Output the (X, Y) coordinate of the center of the cell containing the given text.  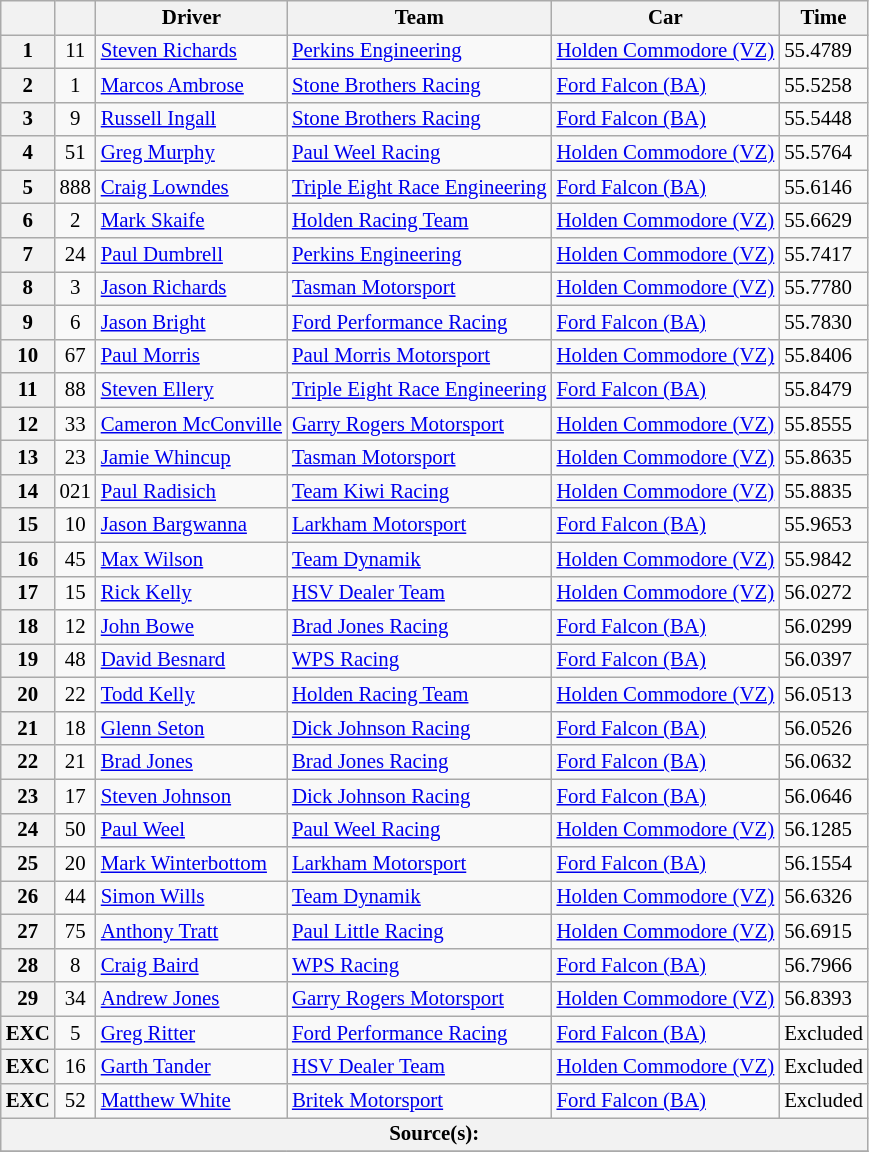
56.7966 (824, 965)
55.7780 (824, 288)
48 (76, 661)
56.0397 (824, 661)
55.5764 (824, 153)
56.0513 (824, 695)
Paul Weel (192, 830)
19 (28, 661)
55.6146 (824, 187)
Mark Winterbottom (192, 864)
Team Kiwi Racing (420, 491)
Craig Lowndes (192, 187)
Rick Kelly (192, 593)
Steven Richards (192, 51)
55.5258 (824, 85)
75 (76, 931)
28 (28, 965)
56.8393 (824, 999)
Steven Johnson (192, 796)
55.4789 (824, 51)
888 (76, 187)
Paul Radisich (192, 491)
Time (824, 18)
Garth Tander (192, 1067)
Jamie Whincup (192, 458)
Car (666, 18)
56.0526 (824, 728)
Paul Little Racing (420, 931)
Paul Dumbrell (192, 255)
Russell Ingall (192, 119)
88 (76, 390)
51 (76, 153)
Source(s): (434, 1135)
John Bowe (192, 627)
Andrew Jones (192, 999)
55.7830 (824, 322)
55.5448 (824, 119)
Matthew White (192, 1101)
Paul Morris Motorsport (420, 356)
56.0646 (824, 796)
Todd Kelly (192, 695)
55.8835 (824, 491)
34 (76, 999)
13 (28, 458)
55.9653 (824, 525)
Britek Motorsport (420, 1101)
14 (28, 491)
55.6629 (824, 221)
56.6915 (824, 931)
27 (28, 931)
56.1554 (824, 864)
David Besnard (192, 661)
50 (76, 830)
52 (76, 1101)
7 (28, 255)
55.9842 (824, 559)
Steven Ellery (192, 390)
29 (28, 999)
021 (76, 491)
Jason Bright (192, 322)
25 (28, 864)
56.0272 (824, 593)
Max Wilson (192, 559)
Mark Skaife (192, 221)
55.7417 (824, 255)
55.8555 (824, 424)
55.8479 (824, 390)
Brad Jones (192, 762)
Greg Ritter (192, 1033)
Simon Wills (192, 898)
56.1285 (824, 830)
Anthony Tratt (192, 931)
44 (76, 898)
Glenn Seton (192, 728)
33 (76, 424)
67 (76, 356)
4 (28, 153)
Craig Baird (192, 965)
Marcos Ambrose (192, 85)
Jason Richards (192, 288)
56.6326 (824, 898)
Greg Murphy (192, 153)
55.8635 (824, 458)
Team (420, 18)
45 (76, 559)
Driver (192, 18)
Cameron McConville (192, 424)
56.0632 (824, 762)
Paul Morris (192, 356)
56.0299 (824, 627)
55.8406 (824, 356)
Jason Bargwanna (192, 525)
26 (28, 898)
